Search for the cell housing the specified text and yield its (x, y) center coordinate. 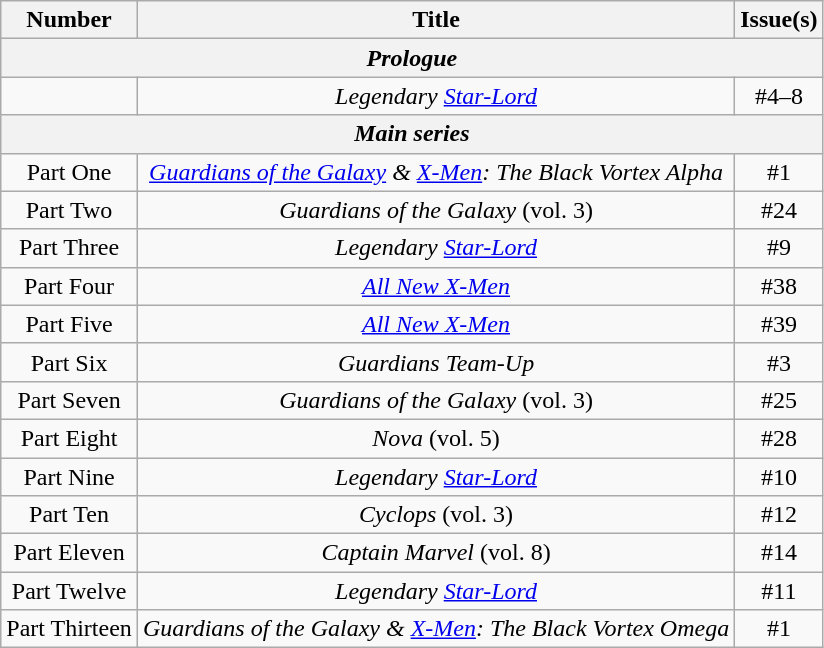
Part Seven (70, 400)
#9 (779, 248)
#24 (779, 210)
Part Twelve (70, 591)
Part Six (70, 362)
Part Five (70, 324)
Part Ten (70, 515)
Part Thirteen (70, 629)
#10 (779, 477)
Part Eight (70, 438)
#4–8 (779, 96)
Main series (412, 134)
Guardians Team-Up (436, 362)
Captain Marvel (vol. 8) (436, 553)
Guardians of the Galaxy & X-Men: The Black Vortex Omega (436, 629)
Part Three (70, 248)
#28 (779, 438)
#14 (779, 553)
#12 (779, 515)
#11 (779, 591)
Part Four (70, 286)
#38 (779, 286)
Part Nine (70, 477)
Guardians of the Galaxy & X-Men: The Black Vortex Alpha (436, 172)
#25 (779, 400)
Issue(s) (779, 20)
Title (436, 20)
Part One (70, 172)
Prologue (412, 58)
Part Two (70, 210)
Cyclops (vol. 3) (436, 515)
Part Eleven (70, 553)
#3 (779, 362)
Number (70, 20)
#39 (779, 324)
Nova (vol. 5) (436, 438)
